Locate the cell with the specified text and output its [X, Y] center coordinate. 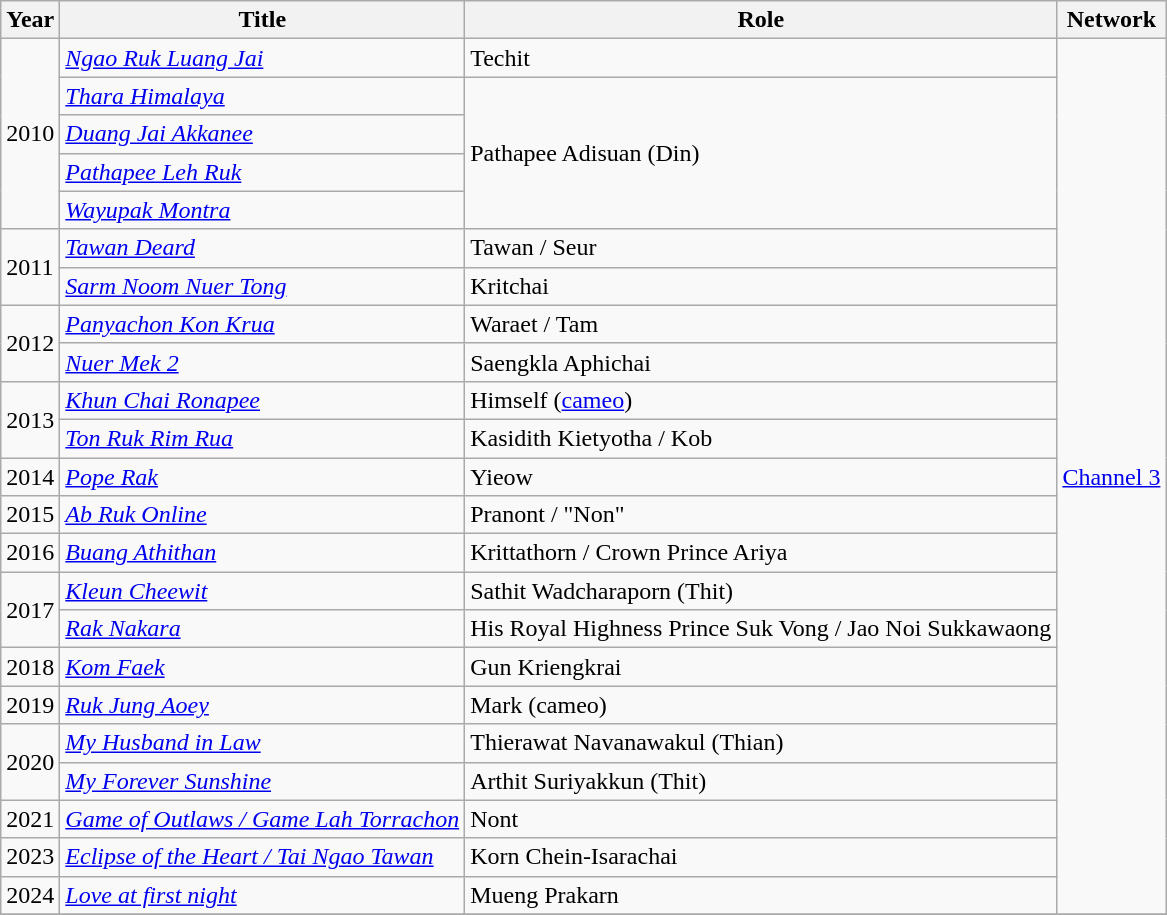
Pope Rak [262, 477]
Kasidith Kietyotha / Kob [761, 438]
My Forever Sunshine [262, 781]
Arthit Suriyakkun (Thit) [761, 781]
Techit [761, 58]
2013 [30, 419]
2024 [30, 895]
Pathapee Adisuan (Din) [761, 153]
Ton Ruk Rim Rua [262, 438]
Tawan / Seur [761, 248]
Role [761, 20]
Mueng Prakarn [761, 895]
Himself (cameo) [761, 400]
Saengkla Aphichai [761, 362]
Ab Ruk Online [262, 515]
2017 [30, 610]
Tawan Deard [262, 248]
2020 [30, 762]
Eclipse of the Heart / Tai Ngao Tawan [262, 857]
Korn Chein-Isarachai [761, 857]
Sathit Wadcharaporn (Thit) [761, 591]
2015 [30, 515]
Gun Kriengkrai [761, 667]
Sarm Noom Nuer Tong [262, 286]
Nont [761, 819]
Thara Himalaya [262, 96]
Waraet / Tam [761, 324]
2018 [30, 667]
Pathapee Leh Ruk [262, 172]
Mark (cameo) [761, 705]
2010 [30, 134]
Love at first night [262, 895]
Nuer Mek 2 [262, 362]
Kleun Cheewit [262, 591]
2014 [30, 477]
His Royal Highness Prince Suk Vong / Jao Noi Sukkawaong [761, 629]
Rak Nakara [262, 629]
2021 [30, 819]
Channel 3 [1112, 476]
Kritchai [761, 286]
Duang Jai Akkanee [262, 134]
Krittathorn / Crown Prince Ariya [761, 553]
Panyachon Kon Krua [262, 324]
Kom Faek [262, 667]
2011 [30, 267]
Network [1112, 20]
Khun Chai Ronapee [262, 400]
2019 [30, 705]
Game of Outlaws / Game Lah Torrachon [262, 819]
Thierawat Navanawakul (Thian) [761, 743]
My Husband in Law [262, 743]
Ruk Jung Aoey [262, 705]
2023 [30, 857]
Wayupak Montra [262, 210]
Ngao Ruk Luang Jai [262, 58]
2016 [30, 553]
Pranont / "Non" [761, 515]
Year [30, 20]
Title [262, 20]
Yieow [761, 477]
Buang Athithan [262, 553]
2012 [30, 343]
